Find where the given text appears and provide that cell's center as (X, Y) coordinate. 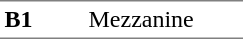
Mezzanine (164, 20)
B1 (42, 20)
